Provide the [x, y] coordinate of the cell's center where the given text is located.  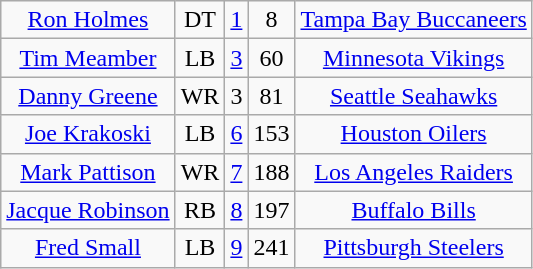
Los Angeles Raiders [414, 172]
Seattle Seahawks [414, 96]
197 [272, 210]
Mark Pattison [88, 172]
Ron Holmes [88, 20]
1 [236, 20]
Houston Oilers [414, 134]
DT [200, 20]
Tampa Bay Buccaneers [414, 20]
Minnesota Vikings [414, 58]
241 [272, 248]
Joe Krakoski [88, 134]
6 [236, 134]
Jacque Robinson [88, 210]
153 [272, 134]
Tim Meamber [88, 58]
81 [272, 96]
Danny Greene [88, 96]
7 [236, 172]
Buffalo Bills [414, 210]
RB [200, 210]
Fred Small [88, 248]
60 [272, 58]
9 [236, 248]
188 [272, 172]
Pittsburgh Steelers [414, 248]
